Detect which cell encompasses the target text, then output its [X, Y] center coordinate. 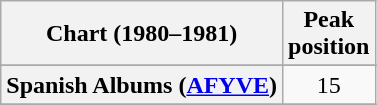
Spanish Albums (AFYVE) [142, 85]
Chart (1980–1981) [142, 34]
Peakposition [329, 34]
15 [329, 85]
